Identify which cell holds the provided text, then report its [x, y] central coordinate. 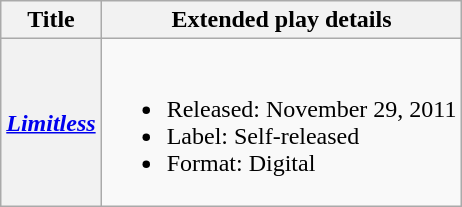
Limitless [51, 122]
Title [51, 20]
Extended play details [282, 20]
Released: November 29, 2011Label: Self-releasedFormat: Digital [282, 122]
